Scan for the cell matching the given text and deliver its (X, Y) coordinate at center. 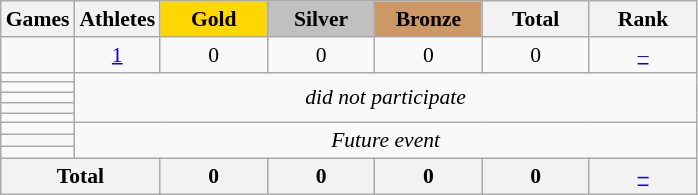
1 (117, 55)
Games (38, 19)
Rank (642, 19)
Silver (320, 19)
Bronze (428, 19)
Future event (385, 141)
Gold (214, 19)
Athletes (117, 19)
did not participate (385, 98)
